Identify which cell holds the provided text, then report its [X, Y] central coordinate. 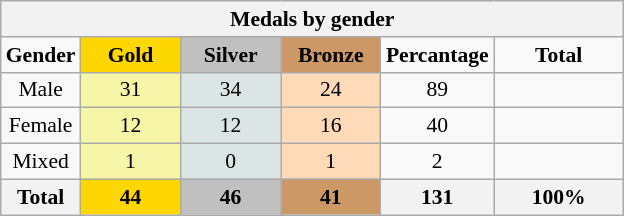
2 [438, 162]
16 [331, 126]
46 [231, 197]
24 [331, 90]
131 [438, 197]
Medals by gender [312, 19]
Mixed [41, 162]
100% [559, 197]
Male [41, 90]
34 [231, 90]
41 [331, 197]
Percantage [438, 55]
31 [130, 90]
Silver [231, 55]
Female [41, 126]
40 [438, 126]
Bronze [331, 55]
89 [438, 90]
Gold [130, 55]
44 [130, 197]
Gender [41, 55]
0 [231, 162]
